Search for the cell housing the specified text and yield its [x, y] center coordinate. 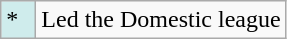
Led the Domestic league [161, 20]
* [18, 20]
